Scan for the cell matching the given text and deliver its (X, Y) coordinate at center. 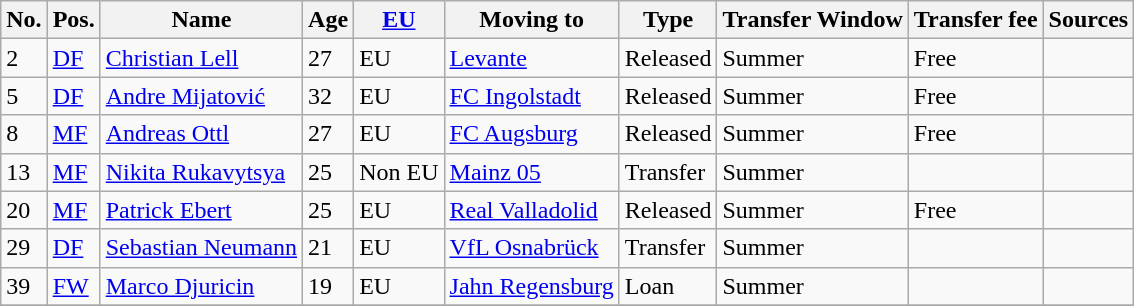
Non EU (399, 172)
Patrick Ebert (201, 210)
Loan (668, 286)
Andre Mijatović (201, 96)
8 (24, 134)
39 (24, 286)
Name (201, 20)
Sources (1088, 20)
20 (24, 210)
Type (668, 20)
Christian Lell (201, 58)
5 (24, 96)
Andreas Ottl (201, 134)
19 (328, 286)
FW (74, 286)
Transfer fee (976, 20)
Pos. (74, 20)
Transfer Window (812, 20)
32 (328, 96)
21 (328, 248)
29 (24, 248)
Moving to (532, 20)
FC Ingolstadt (532, 96)
Jahn Regensburg (532, 286)
Marco Djuricin (201, 286)
Real Valladolid (532, 210)
Mainz 05 (532, 172)
13 (24, 172)
VfL Osnabrück (532, 248)
2 (24, 58)
Nikita Rukavytsya (201, 172)
Sebastian Neumann (201, 248)
Levante (532, 58)
FC Augsburg (532, 134)
Age (328, 20)
No. (24, 20)
